Output the (x, y) coordinate of the center of the cell containing the given text.  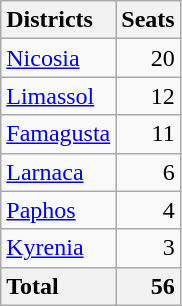
Total (58, 286)
56 (148, 286)
Famagusta (58, 134)
3 (148, 248)
6 (148, 172)
Paphos (58, 210)
12 (148, 96)
Seats (148, 20)
20 (148, 58)
11 (148, 134)
Larnaca (58, 172)
Districts (58, 20)
4 (148, 210)
Limassol (58, 96)
Kyrenia (58, 248)
Nicosia (58, 58)
